Scan for the cell matching the given text and deliver its (X, Y) coordinate at center. 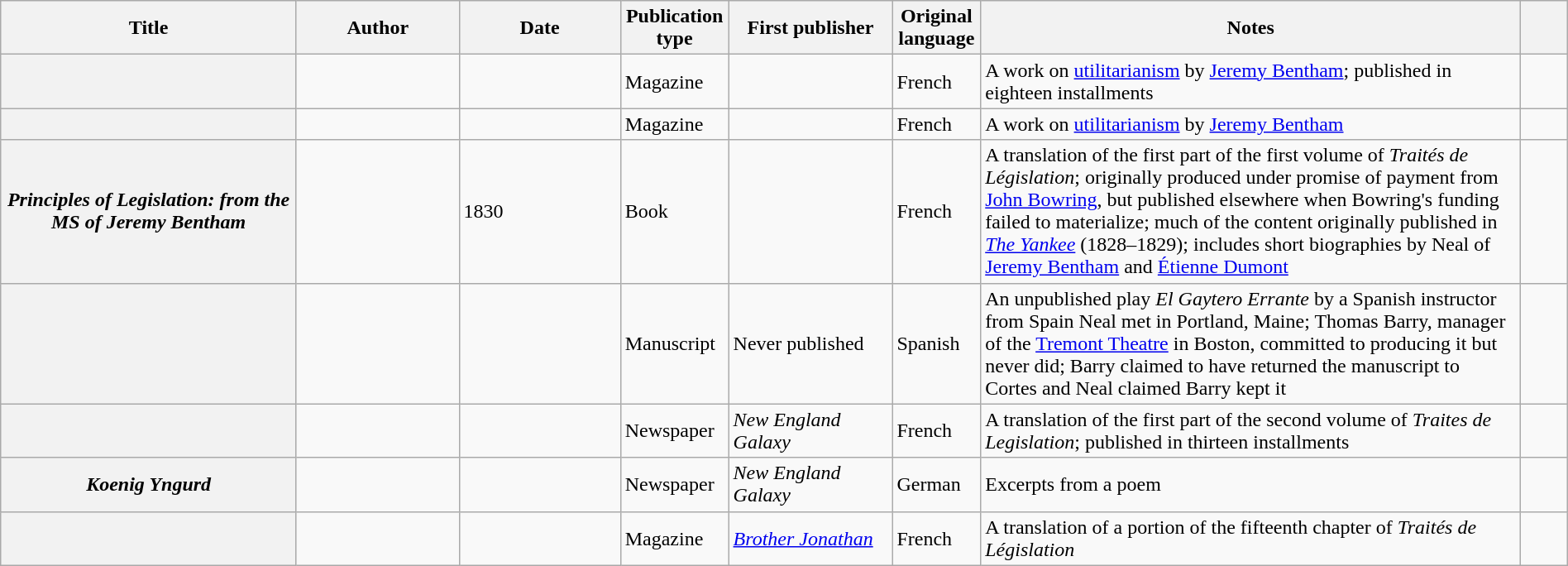
Author (377, 28)
Book (675, 212)
A translation of the first part of the second volume of Traites de Legislation; published in thirteen installments (1250, 430)
A work on utilitarianism by Jeremy Bentham (1250, 124)
German (936, 485)
Excerpts from a poem (1250, 485)
Spanish (936, 343)
Date (539, 28)
Title (149, 28)
Manuscript (675, 343)
1830 (539, 212)
Brother Jonathan (810, 538)
First publisher (810, 28)
Notes (1250, 28)
Koenig Yngurd (149, 485)
A work on utilitarianism by Jeremy Bentham; published in eighteen installments (1250, 81)
Publication type (675, 28)
Principles of Legislation: from the MS of Jeremy Bentham (149, 212)
Original language (936, 28)
Never published (810, 343)
A translation of a portion of the fifteenth chapter of Traités de Législation (1250, 538)
